Return (X, Y) of the center of cell containing provided text 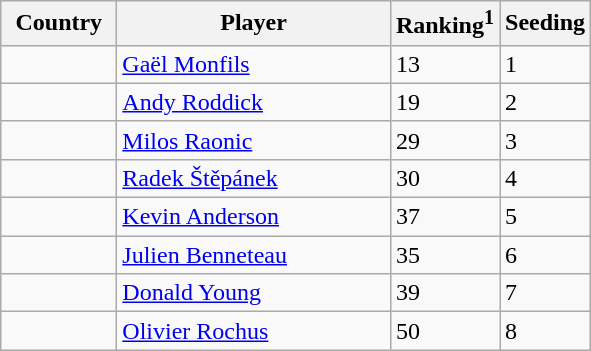
7 (546, 293)
13 (444, 64)
Country (59, 24)
6 (546, 255)
Donald Young (254, 293)
Julien Benneteau (254, 255)
1 (546, 64)
5 (546, 217)
Kevin Anderson (254, 217)
8 (546, 331)
Olivier Rochus (254, 331)
2 (546, 102)
30 (444, 178)
4 (546, 178)
50 (444, 331)
35 (444, 255)
19 (444, 102)
Seeding (546, 24)
Andy Roddick (254, 102)
37 (444, 217)
Player (254, 24)
3 (546, 140)
Ranking1 (444, 24)
Milos Raonic (254, 140)
Radek Štěpánek (254, 178)
Gaël Monfils (254, 64)
39 (444, 293)
29 (444, 140)
